Detect which cell encompasses the target text, then output its [X, Y] center coordinate. 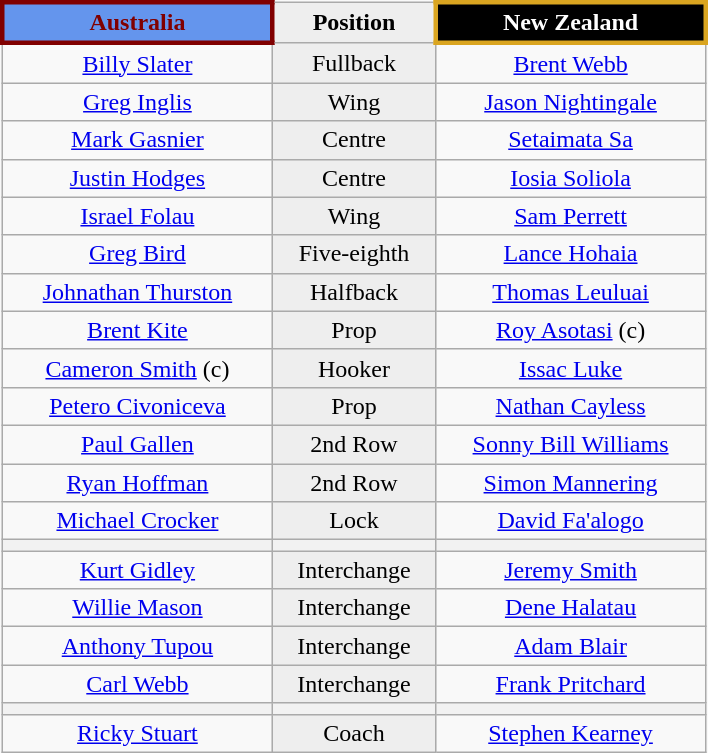
Frank Pritchard [570, 684]
Hooker [354, 368]
Billy Slater [138, 63]
Greg Inglis [138, 102]
Jason Nightingale [570, 102]
Roy Asotasi (c) [570, 330]
Fullback [354, 63]
Halfback [354, 292]
Greg Bird [138, 254]
Australia [138, 22]
Sonny Bill Williams [570, 444]
Thomas Leuluai [570, 292]
Kurt Gidley [138, 570]
Coach [354, 733]
Ricky Stuart [138, 733]
Position [354, 22]
Michael Crocker [138, 521]
Ryan Hoffman [138, 483]
Petero Civoniceva [138, 406]
Johnathan Thurston [138, 292]
Israel Folau [138, 216]
Anthony Tupou [138, 646]
Issac Luke [570, 368]
Iosia Soliola [570, 178]
Simon Mannering [570, 483]
Cameron Smith (c) [138, 368]
Adam Blair [570, 646]
Brent Webb [570, 63]
Paul Gallen [138, 444]
Willie Mason [138, 608]
Stephen Kearney [570, 733]
Brent Kite [138, 330]
Mark Gasnier [138, 140]
Jeremy Smith [570, 570]
Sam Perrett [570, 216]
David Fa'alogo [570, 521]
Carl Webb [138, 684]
Lance Hohaia [570, 254]
Justin Hodges [138, 178]
Five-eighth [354, 254]
New Zealand [570, 22]
Lock [354, 521]
Nathan Cayless [570, 406]
Dene Halatau [570, 608]
Setaimata Sa [570, 140]
